Return [X, Y] of the center of cell containing provided text 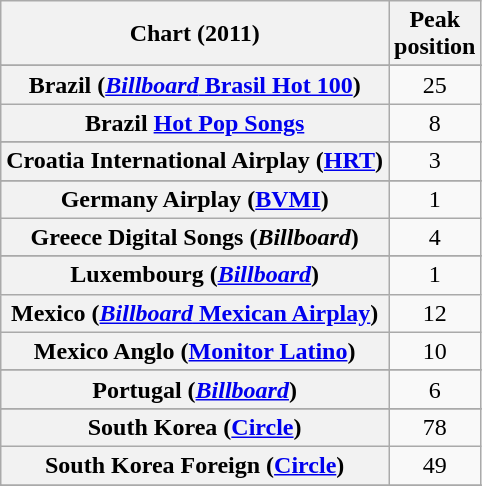
Mexico (Billboard Mexican Airplay) [195, 313]
10 [435, 351]
Brazil Hot Pop Songs [195, 123]
4 [435, 237]
South Korea Foreign (Circle) [195, 465]
25 [435, 85]
6 [435, 389]
Luxembourg (Billboard) [195, 275]
South Korea (Circle) [195, 427]
Brazil (Billboard Brasil Hot 100) [195, 85]
Portugal (Billboard) [195, 389]
49 [435, 465]
Croatia International Airplay (HRT) [195, 161]
Greece Digital Songs (Billboard) [195, 237]
Mexico Anglo (Monitor Latino) [195, 351]
Chart (2011) [195, 34]
8 [435, 123]
3 [435, 161]
12 [435, 313]
Germany Airplay (BVMI) [195, 199]
78 [435, 427]
Peakposition [435, 34]
